Locate the cell with the specified text and output its (x, y) center coordinate. 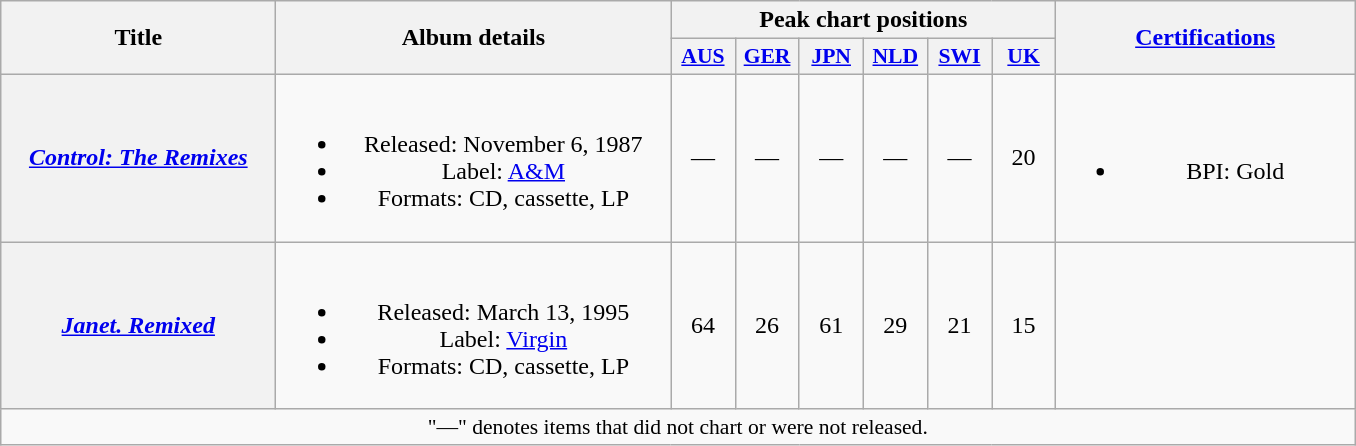
29 (895, 326)
15 (1024, 326)
Released: November 6, 1987Label: A&MFormats: CD, cassette, LP (474, 158)
Peak chart positions (864, 20)
JPN (831, 57)
Released: March 13, 1995Label: VirginFormats: CD, cassette, LP (474, 326)
Title (138, 38)
20 (1024, 158)
Control: The Remixes (138, 158)
64 (703, 326)
"—" denotes items that did not chart or were not released. (678, 427)
BPI: Gold (1206, 158)
Album details (474, 38)
26 (767, 326)
UK (1024, 57)
Certifications (1206, 38)
AUS (703, 57)
21 (959, 326)
GER (767, 57)
NLD (895, 57)
SWI (959, 57)
61 (831, 326)
Janet. Remixed (138, 326)
